Provide the (X, Y) coordinate of the cell's center where the given text is located.  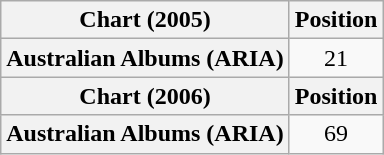
21 (336, 58)
Chart (2005) (145, 20)
Chart (2006) (145, 96)
69 (336, 134)
